From the cell containing the given text, extract its center point as (x, y) coordinate. 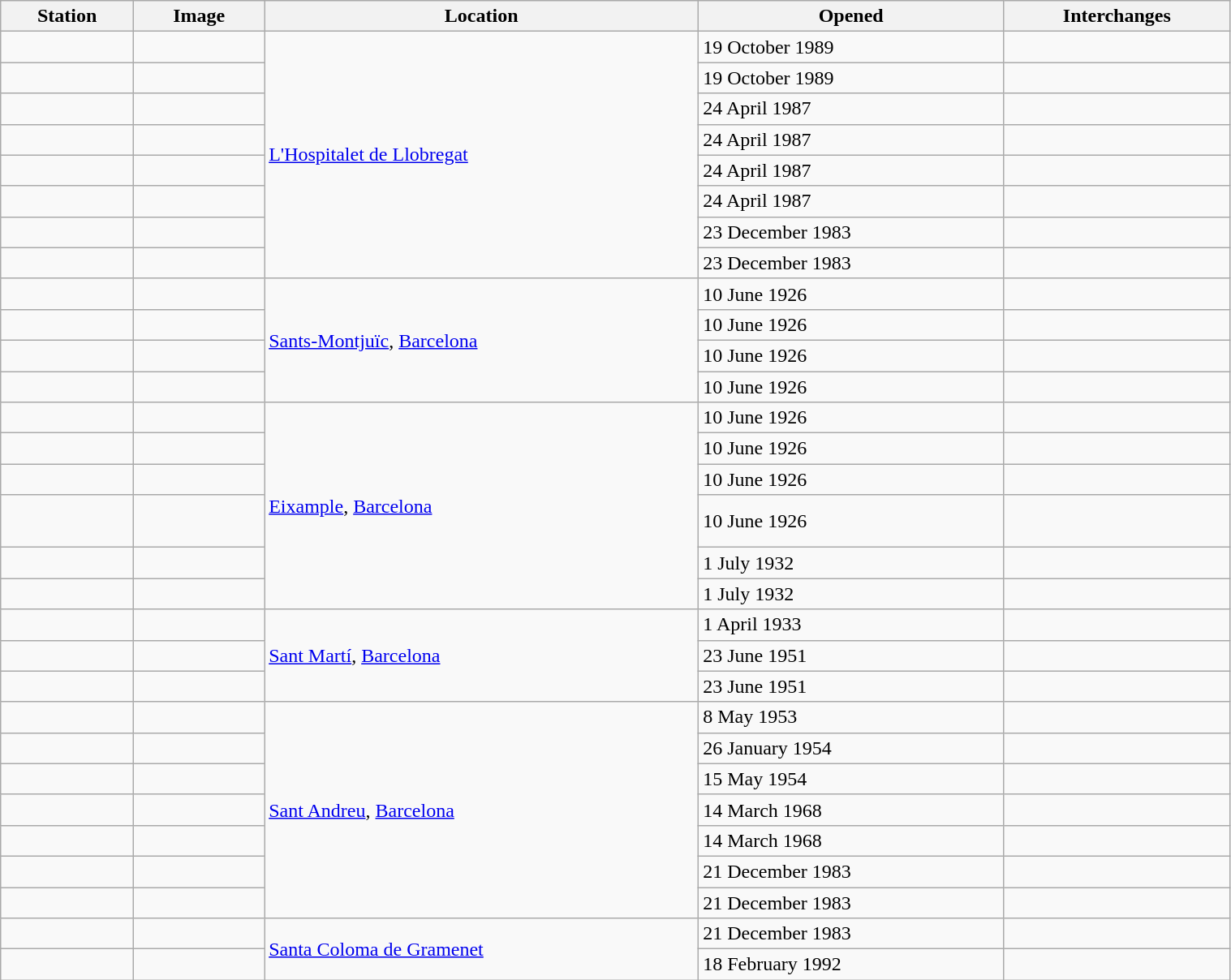
15 May 1954 (851, 779)
Image (200, 16)
Opened (851, 16)
18 February 1992 (851, 965)
1 April 1933 (851, 625)
Eixample, Barcelona (482, 506)
Santa Coloma de Gramenet (482, 949)
Sant Martí, Barcelona (482, 655)
L'Hospitalet de Llobregat (482, 155)
Station (67, 16)
Interchanges (1117, 16)
Sants-Montjuïc, Barcelona (482, 340)
Sant Andreu, Barcelona (482, 810)
Location (482, 16)
8 May 1953 (851, 717)
26 January 1954 (851, 748)
